Return the [X, Y] coordinate for the center point of the cell that contains the specified text.  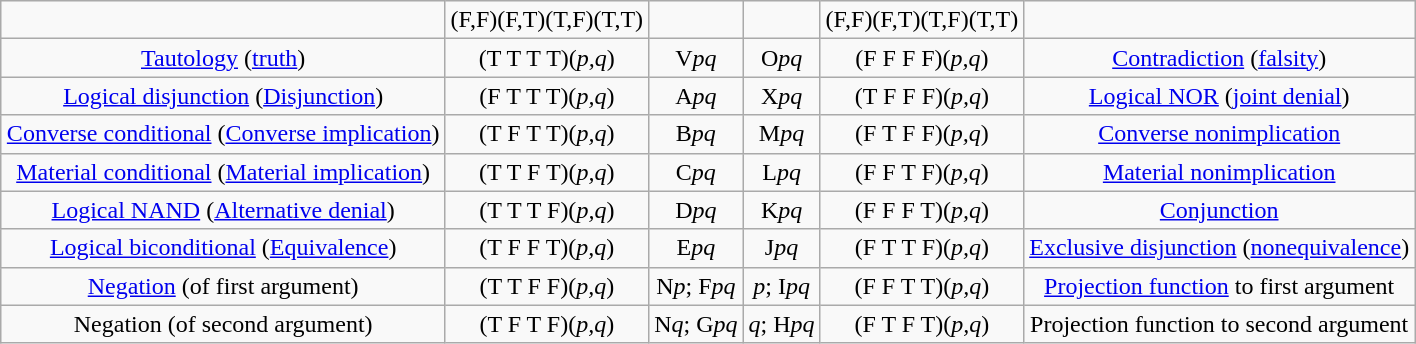
Logical NOR (joint denial) [1220, 96]
Exclusive disjunction (nonequivalence) [1220, 248]
Tautology (truth) [223, 58]
Kpq [782, 210]
Np; Fpq [696, 286]
Mpq [782, 134]
Material conditional (Material implication) [223, 172]
Opq [782, 58]
(F T F T)(p,q) [922, 324]
Xpq [782, 96]
(T F F T)(p,q) [547, 248]
(T F F F)(p,q) [922, 96]
(F F T T)(p,q) [922, 286]
Converse conditional (Converse implication) [223, 134]
Projection function to first argument [1220, 286]
(T T F T)(p,q) [547, 172]
Cpq [696, 172]
Nq; Gpq [696, 324]
(F F T F)(p,q) [922, 172]
Conjunction [1220, 210]
Converse nonimplication [1220, 134]
Lpq [782, 172]
(T F T T)(p,q) [547, 134]
Apq [696, 96]
(T T T F)(p,q) [547, 210]
Negation (of first argument) [223, 286]
Projection function to second argument [1220, 324]
Logical NAND (Alternative denial) [223, 210]
(T T T T)(p,q) [547, 58]
Logical biconditional (Equivalence) [223, 248]
Bpq [696, 134]
q; Hpq [782, 324]
(F T T F)(p,q) [922, 248]
(T F T F)(p,q) [547, 324]
(T T F F)(p,q) [547, 286]
(F T T T)(p,q) [547, 96]
(F F F F)(p,q) [922, 58]
Jpq [782, 248]
Contradiction (falsity) [1220, 58]
(F F F T)(p,q) [922, 210]
Logical disjunction (Disjunction) [223, 96]
Epq [696, 248]
Vpq [696, 58]
Dpq [696, 210]
(F T F F)(p,q) [922, 134]
p; Ipq [782, 286]
Material nonimplication [1220, 172]
Negation (of second argument) [223, 324]
